Return the (x, y) coordinate for the center point of the cell that contains the specified text.  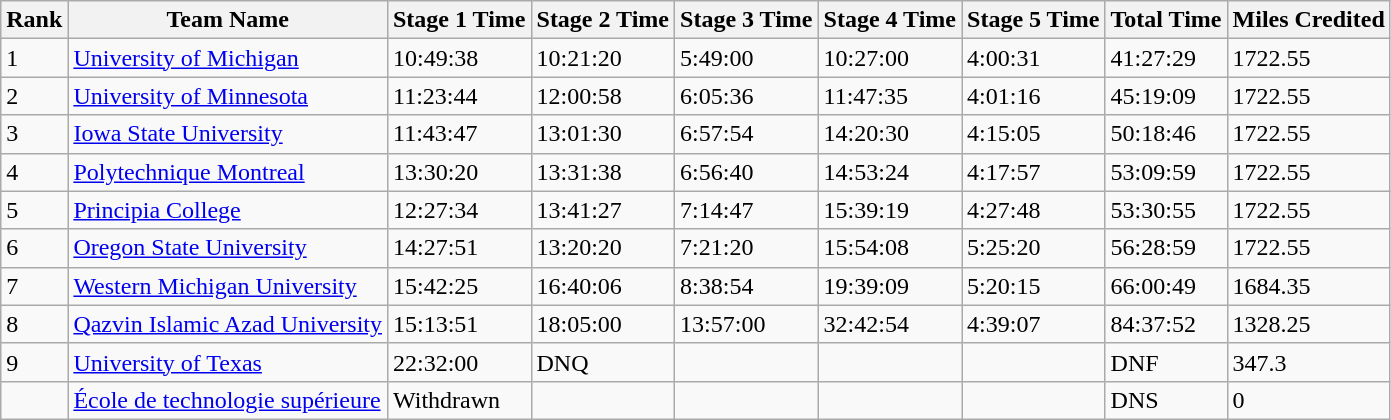
DNS (1166, 400)
4:27:48 (1034, 210)
14:27:51 (459, 248)
10:21:20 (603, 58)
5:25:20 (1034, 248)
7:21:20 (747, 248)
13:41:27 (603, 210)
15:39:19 (890, 210)
13:20:20 (603, 248)
15:42:25 (459, 286)
53:30:55 (1166, 210)
8 (34, 324)
Stage 5 Time (1034, 20)
Stage 1 Time (459, 20)
6:56:40 (747, 172)
8:38:54 (747, 286)
Qazvin Islamic Azad University (228, 324)
4:39:07 (1034, 324)
1 (34, 58)
5:49:00 (747, 58)
15:54:08 (890, 248)
13:30:20 (459, 172)
Team Name (228, 20)
32:42:54 (890, 324)
13:01:30 (603, 134)
Iowa State University (228, 134)
347.3 (1308, 362)
4:17:57 (1034, 172)
Oregon State University (228, 248)
Western Michigan University (228, 286)
22:32:00 (459, 362)
Miles Credited (1308, 20)
0 (1308, 400)
7 (34, 286)
5:20:15 (1034, 286)
14:53:24 (890, 172)
13:31:38 (603, 172)
10:27:00 (890, 58)
6:05:36 (747, 96)
16:40:06 (603, 286)
53:09:59 (1166, 172)
Stage 2 Time (603, 20)
2 (34, 96)
11:23:44 (459, 96)
University of Texas (228, 362)
56:28:59 (1166, 248)
University of Minnesota (228, 96)
14:20:30 (890, 134)
9 (34, 362)
6:57:54 (747, 134)
Principia College (228, 210)
4:15:05 (1034, 134)
1684.35 (1308, 286)
DNQ (603, 362)
4:00:31 (1034, 58)
7:14:47 (747, 210)
École de technologie supérieure (228, 400)
University of Michigan (228, 58)
3 (34, 134)
18:05:00 (603, 324)
12:27:34 (459, 210)
10:49:38 (459, 58)
66:00:49 (1166, 286)
12:00:58 (603, 96)
45:19:09 (1166, 96)
1328.25 (1308, 324)
Stage 3 Time (747, 20)
Polytechnique Montreal (228, 172)
4:01:16 (1034, 96)
84:37:52 (1166, 324)
Stage 4 Time (890, 20)
5 (34, 210)
Rank (34, 20)
4 (34, 172)
DNF (1166, 362)
15:13:51 (459, 324)
13:57:00 (747, 324)
50:18:46 (1166, 134)
19:39:09 (890, 286)
11:47:35 (890, 96)
Withdrawn (459, 400)
41:27:29 (1166, 58)
11:43:47 (459, 134)
6 (34, 248)
Total Time (1166, 20)
